Extract the (x, y) coordinate from the center of the cell holding the provided text.  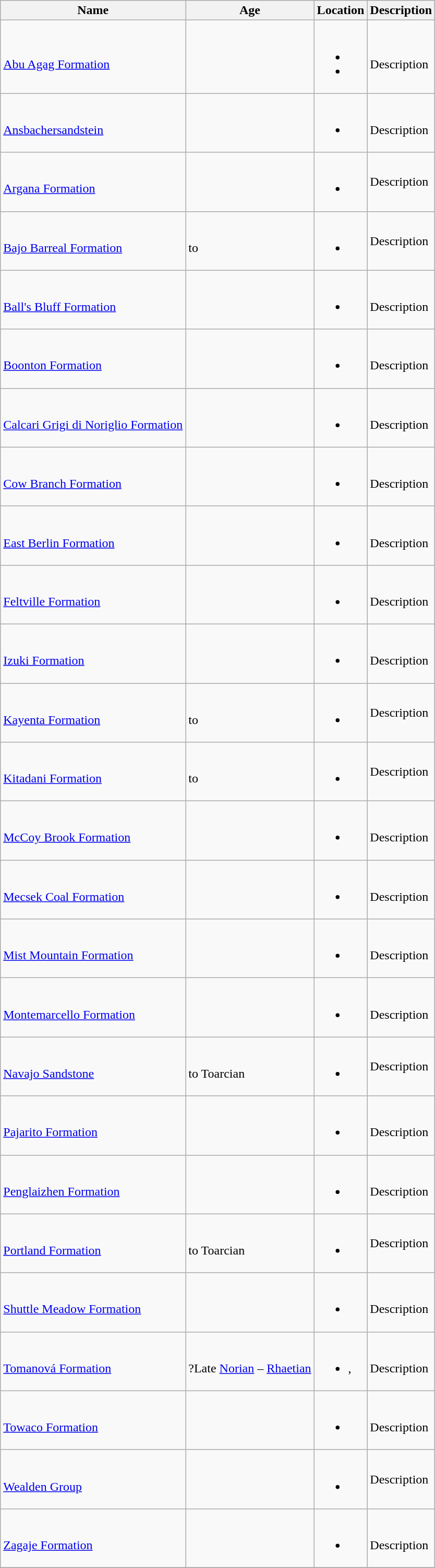
?Late Norian – Rhaetian (250, 1361)
Pajarito Formation (93, 1126)
Name (93, 10)
Tomanová Formation (93, 1361)
Age (250, 10)
Calcari Grigi di Noriglio Formation (93, 417)
Portland Formation (93, 1244)
Bajo Barreal Formation (93, 241)
Penglaizhen Formation (93, 1184)
Argana Formation (93, 182)
Cow Branch Formation (93, 477)
Kitadani Formation (93, 772)
, (341, 1361)
Mecsek Coal Formation (93, 890)
Location (341, 10)
Ansbachersandstein (93, 123)
McCoy Brook Formation (93, 830)
Feltville Formation (93, 595)
Towaco Formation (93, 1420)
Montemarcello Formation (93, 1008)
Shuttle Meadow Formation (93, 1302)
Abu Agag Formation (93, 57)
Boonton Formation (93, 359)
Ball's Bluff Formation (93, 299)
Izuki Formation (93, 653)
Mist Mountain Formation (93, 948)
Navajo Sandstone (93, 1066)
Zagaje Formation (93, 1538)
East Berlin Formation (93, 535)
Wealden Group (93, 1479)
Kayenta Formation (93, 713)
